Locate the cell with the specified text and output its (x, y) center coordinate. 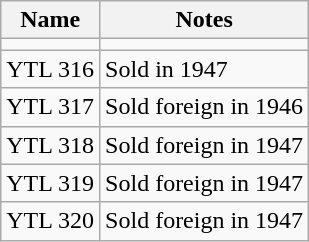
YTL 317 (50, 107)
YTL 316 (50, 69)
YTL 319 (50, 183)
Notes (204, 20)
YTL 318 (50, 145)
Sold in 1947 (204, 69)
Sold foreign in 1946 (204, 107)
YTL 320 (50, 221)
Name (50, 20)
